Return [x, y] of the center of cell containing provided text 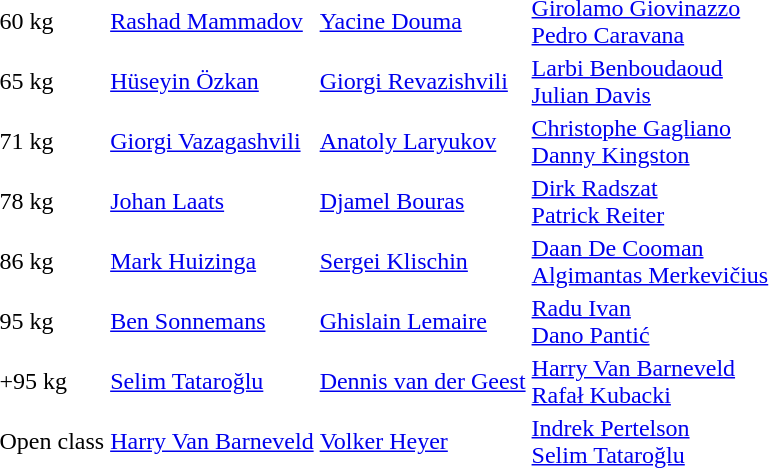
Anatoly Laryukov [422, 142]
Sergei Klischin [422, 262]
Hüseyin Özkan [212, 82]
Ghislain Lemaire [422, 322]
Ben Sonnemans [212, 322]
Mark Huizinga [212, 262]
Giorgi Vazagashvili [212, 142]
Giorgi Revazishvili [422, 82]
Djamel Bouras [422, 202]
Selim Tataroğlu [212, 382]
Johan Laats [212, 202]
Dennis van der Geest [422, 382]
